Output the (x, y) coordinate of the center of the cell containing the given text.  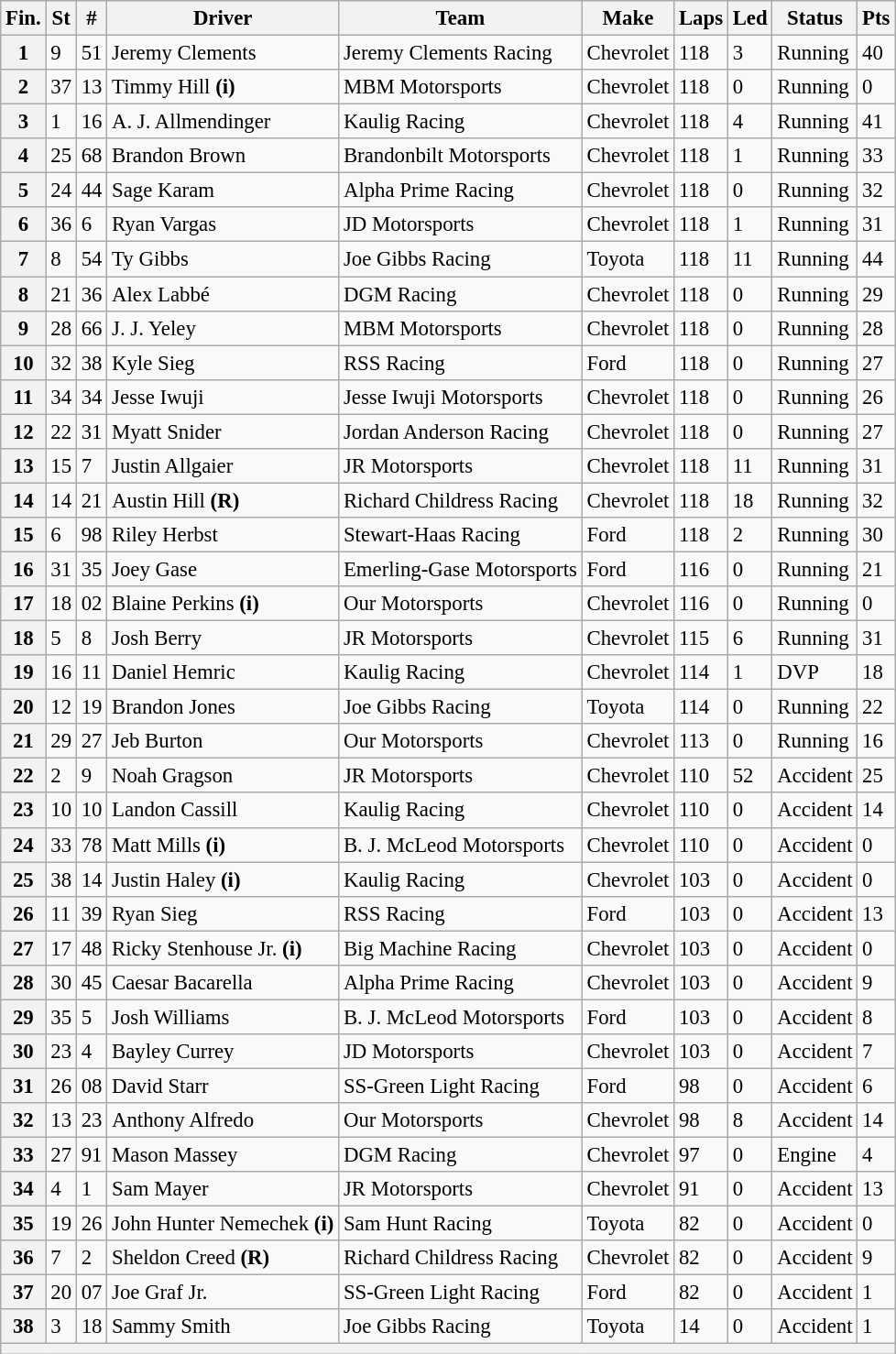
45 (92, 983)
52 (749, 776)
Make (628, 18)
Jesse Iwuji Motorsports (461, 397)
Jeremy Clements Racing (461, 53)
Joey Gase (224, 569)
02 (92, 604)
David Starr (224, 1086)
Timmy Hill (i) (224, 87)
John Hunter Nemechek (i) (224, 1224)
# (92, 18)
Caesar Bacarella (224, 983)
Big Machine Racing (461, 948)
54 (92, 259)
66 (92, 328)
Jordan Anderson Racing (461, 431)
DVP (815, 672)
Justin Allgaier (224, 466)
Bayley Currey (224, 1052)
Mason Massey (224, 1155)
Engine (815, 1155)
Led (749, 18)
Jesse Iwuji (224, 397)
Sam Mayer (224, 1189)
Josh Williams (224, 1017)
Matt Mills (i) (224, 845)
51 (92, 53)
Emerling-Gase Motorsports (461, 569)
Ryan Vargas (224, 224)
115 (702, 639)
07 (92, 1293)
Driver (224, 18)
St (60, 18)
41 (876, 122)
Noah Gragson (224, 776)
Sage Karam (224, 191)
Sam Hunt Racing (461, 1224)
48 (92, 948)
Stewart-Haas Racing (461, 535)
Status (815, 18)
Team (461, 18)
Austin Hill (R) (224, 500)
Ricky Stenhouse Jr. (i) (224, 948)
Brandonbilt Motorsports (461, 156)
Riley Herbst (224, 535)
Brandon Brown (224, 156)
Sammy Smith (224, 1327)
Anthony Alfredo (224, 1120)
A. J. Allmendinger (224, 122)
Sheldon Creed (R) (224, 1258)
Blaine Perkins (i) (224, 604)
68 (92, 156)
Brandon Jones (224, 707)
Jeb Burton (224, 741)
40 (876, 53)
Pts (876, 18)
Landon Cassill (224, 811)
Laps (702, 18)
Myatt Snider (224, 431)
Daniel Hemric (224, 672)
97 (702, 1155)
Ryan Sieg (224, 913)
08 (92, 1086)
Ty Gibbs (224, 259)
Kyle Sieg (224, 363)
78 (92, 845)
Fin. (24, 18)
Joe Graf Jr. (224, 1293)
Alex Labbé (224, 294)
39 (92, 913)
Justin Haley (i) (224, 879)
Jeremy Clements (224, 53)
Josh Berry (224, 639)
J. J. Yeley (224, 328)
113 (702, 741)
